Return the [x, y] coordinate for the center point of the cell that contains the specified text.  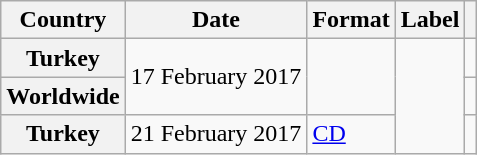
Label [430, 20]
Date [216, 20]
21 February 2017 [216, 134]
Worldwide [63, 96]
Country [63, 20]
17 February 2017 [216, 77]
Format [351, 20]
CD [351, 134]
